Output the [x, y] coordinate of the center of the cell containing the given text.  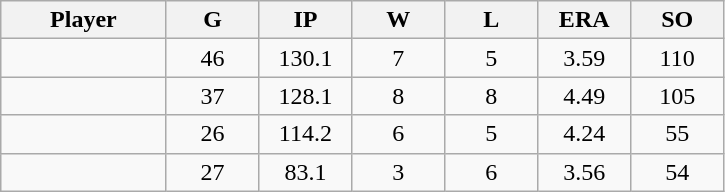
114.2 [306, 134]
L [492, 20]
4.24 [584, 134]
3 [398, 172]
46 [212, 58]
3.59 [584, 58]
105 [678, 96]
ERA [584, 20]
W [398, 20]
G [212, 20]
3.56 [584, 172]
SO [678, 20]
Player [84, 20]
26 [212, 134]
128.1 [306, 96]
IP [306, 20]
54 [678, 172]
55 [678, 134]
83.1 [306, 172]
4.49 [584, 96]
7 [398, 58]
130.1 [306, 58]
27 [212, 172]
110 [678, 58]
37 [212, 96]
